Output the [X, Y] coordinate of the center of the cell containing the given text.  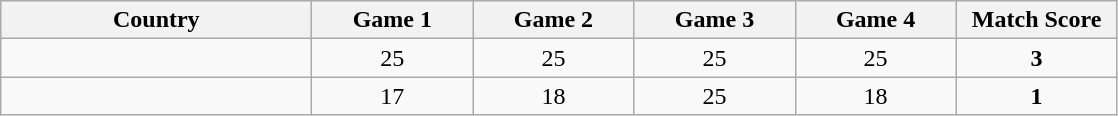
1 [1036, 96]
Game 1 [392, 20]
3 [1036, 58]
Match Score [1036, 20]
Game 4 [876, 20]
Game 2 [554, 20]
Country [156, 20]
17 [392, 96]
Game 3 [714, 20]
